Return the [x, y] coordinate for the center point of the cell that contains the specified text.  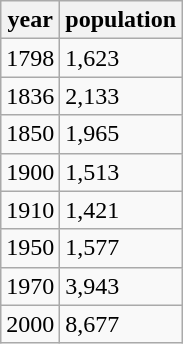
1850 [30, 134]
1,577 [121, 248]
1910 [30, 210]
population [121, 20]
1,623 [121, 58]
1970 [30, 286]
1,965 [121, 134]
3,943 [121, 286]
1,421 [121, 210]
8,677 [121, 324]
1900 [30, 172]
1950 [30, 248]
year [30, 20]
1836 [30, 96]
1798 [30, 58]
2000 [30, 324]
2,133 [121, 96]
1,513 [121, 172]
